Detect which cell encompasses the target text, then output its [X, Y] center coordinate. 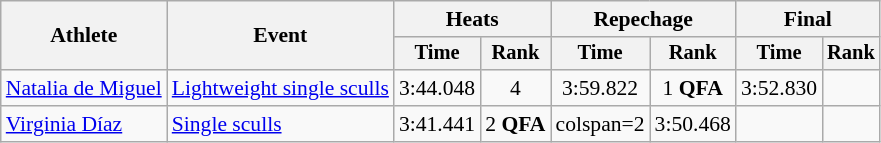
Natalia de Miguel [84, 88]
Repechage [642, 19]
3:44.048 [437, 88]
2 QFA [515, 124]
1 QFA [693, 88]
Single sculls [280, 124]
3:59.822 [600, 88]
Virginia Díaz [84, 124]
Lightweight single sculls [280, 88]
Athlete [84, 36]
Final [808, 19]
3:52.830 [779, 88]
3:50.468 [693, 124]
colspan=2 [600, 124]
3:41.441 [437, 124]
Heats [472, 19]
Event [280, 36]
4 [515, 88]
